Extract the [x, y] coordinate from the center of the cell holding the provided text.  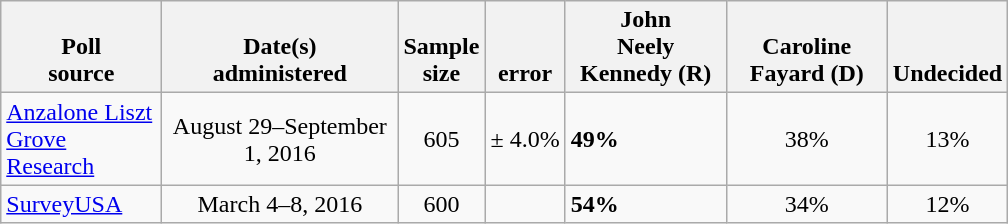
March 4–8, 2016 [280, 204]
600 [442, 204]
38% [806, 139]
13% [947, 139]
54% [646, 204]
Date(s)administered [280, 47]
August 29–September 1, 2016 [280, 139]
12% [947, 204]
CarolineFayard (D) [806, 47]
Pollsource [82, 47]
± 4.0% [525, 139]
605 [442, 139]
error [525, 47]
Anzalone Liszt Grove Research [82, 139]
JohnNeelyKennedy (R) [646, 47]
34% [806, 204]
SurveyUSA [82, 204]
Undecided [947, 47]
49% [646, 139]
Samplesize [442, 47]
